Locate the cell with the specified text and output its [X, Y] center coordinate. 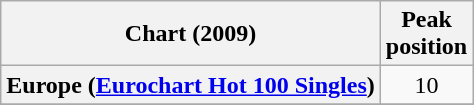
Europe (Eurochart Hot 100 Singles) [191, 85]
Chart (2009) [191, 34]
10 [426, 85]
Peakposition [426, 34]
